From the cell containing the given text, extract its center point as [x, y] coordinate. 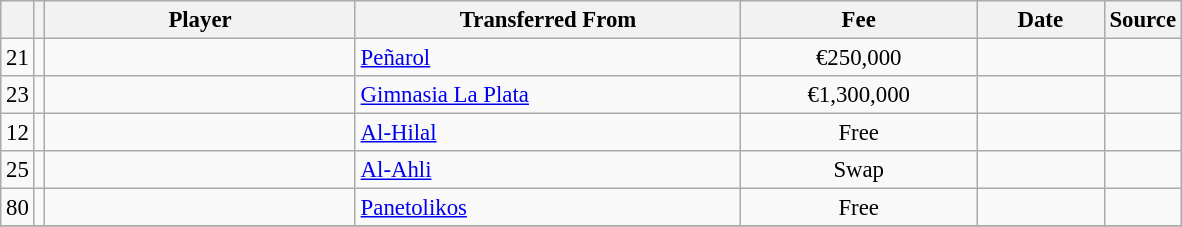
23 [18, 95]
21 [18, 58]
€1,300,000 [859, 95]
Source [1142, 20]
Al-Ahli [548, 170]
€250,000 [859, 58]
80 [18, 208]
12 [18, 133]
Peñarol [548, 58]
Panetolikos [548, 208]
25 [18, 170]
Fee [859, 20]
Gimnasia La Plata [548, 95]
Transferred From [548, 20]
Date [1040, 20]
Swap [859, 170]
Al-Hilal [548, 133]
Player [200, 20]
